Detect which cell encompasses the target text, then output its (X, Y) center coordinate. 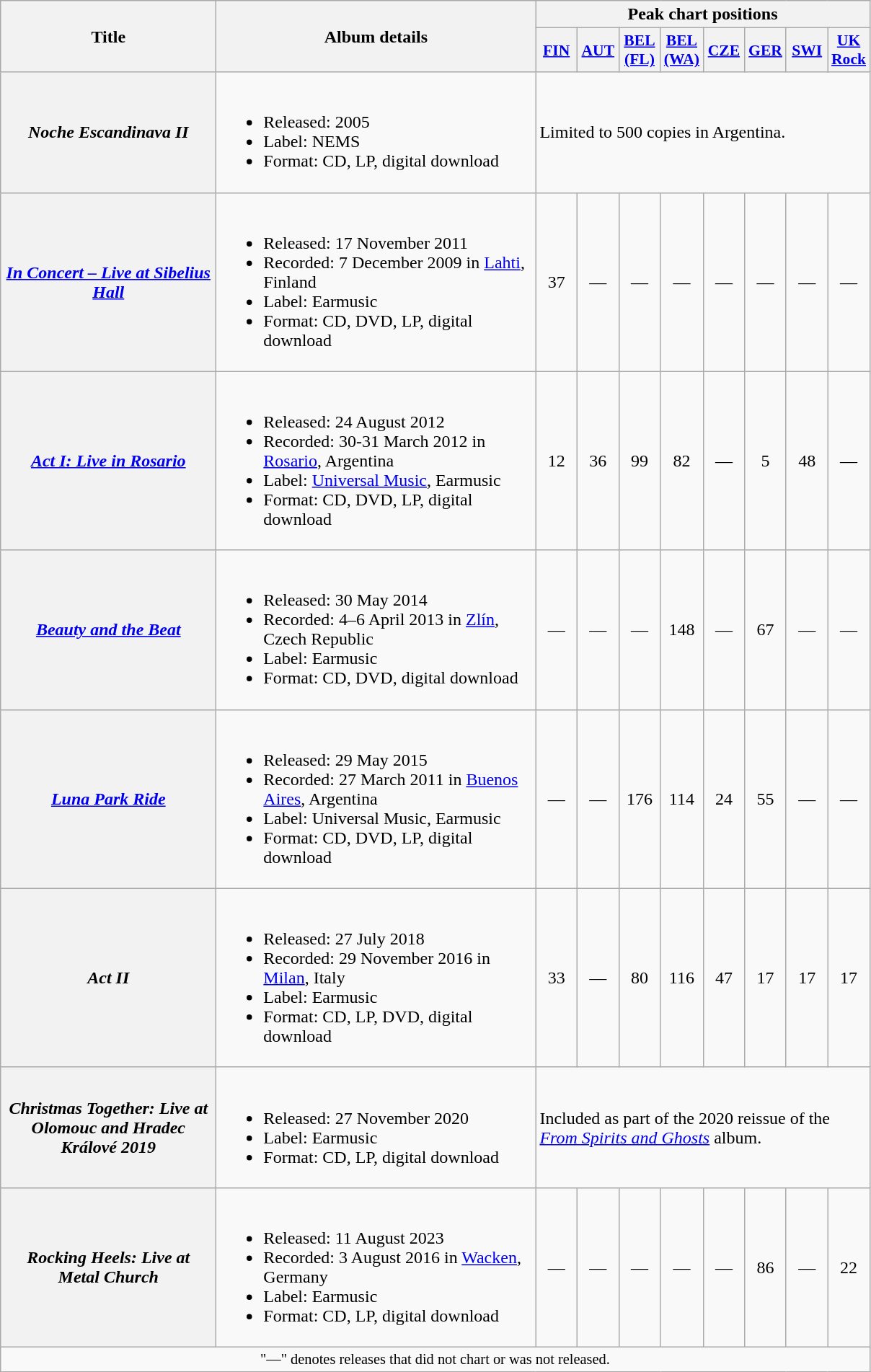
Beauty and the Beat (108, 630)
47 (724, 978)
Released: 27 November 2020Label: EarmusicFormat: CD, LP, digital download (376, 1128)
Released: 17 November 2011Recorded: 7 December 2009 in Lahti, FinlandLabel: EarmusicFormat: CD, DVD, LP, digital download (376, 282)
Christmas Together: Live at Olomouc and Hradec Králové 2019 (108, 1128)
99 (640, 461)
5 (766, 461)
In Concert – Live at Sibelius Hall (108, 282)
116 (682, 978)
148 (682, 630)
FIN (557, 50)
Released: 29 May 2015Recorded: 27 March 2011 in Buenos Aires, ArgentinaLabel: Universal Music, EarmusicFormat: CD, DVD, LP, digital download (376, 799)
80 (640, 978)
Rocking Heels: Live at Metal Church (108, 1267)
Released: 27 July 2018Recorded: 29 November 2016 in Milan, ItalyLabel: EarmusicFormat: CD, LP, DVD, digital download (376, 978)
Title (108, 36)
176 (640, 799)
86 (766, 1267)
Luna Park Ride (108, 799)
Limited to 500 copies in Argentina. (702, 133)
GER (766, 50)
AUT (598, 50)
55 (766, 799)
UK Rock (849, 50)
CZE (724, 50)
Peak chart positions (702, 14)
33 (557, 978)
Noche Escandinava II (108, 133)
48 (807, 461)
Released: 11 August 2023Recorded: 3 August 2016 in Wacken, GermanyLabel: EarmusicFormat: CD, LP, digital download (376, 1267)
67 (766, 630)
12 (557, 461)
82 (682, 461)
36 (598, 461)
Included as part of the 2020 reissue of the From Spirits and Ghosts album. (702, 1128)
Released: 24 August 2012Recorded: 30-31 March 2012 in Rosario, ArgentinaLabel: Universal Music, EarmusicFormat: CD, DVD, LP, digital download (376, 461)
BEL(WA) (682, 50)
22 (849, 1267)
Released: 2005Label: NEMSFormat: CD, LP, digital download (376, 133)
Released: 30 May 2014Recorded: 4–6 April 2013 in Zlín, Czech RepublicLabel: EarmusicFormat: CD, DVD, digital download (376, 630)
SWI (807, 50)
"—" denotes releases that did not chart or was not released. (435, 1359)
114 (682, 799)
24 (724, 799)
Act II (108, 978)
37 (557, 282)
Act I: Live in Rosario (108, 461)
BEL(FL) (640, 50)
Album details (376, 36)
